Return (x, y) of the center of cell containing provided text 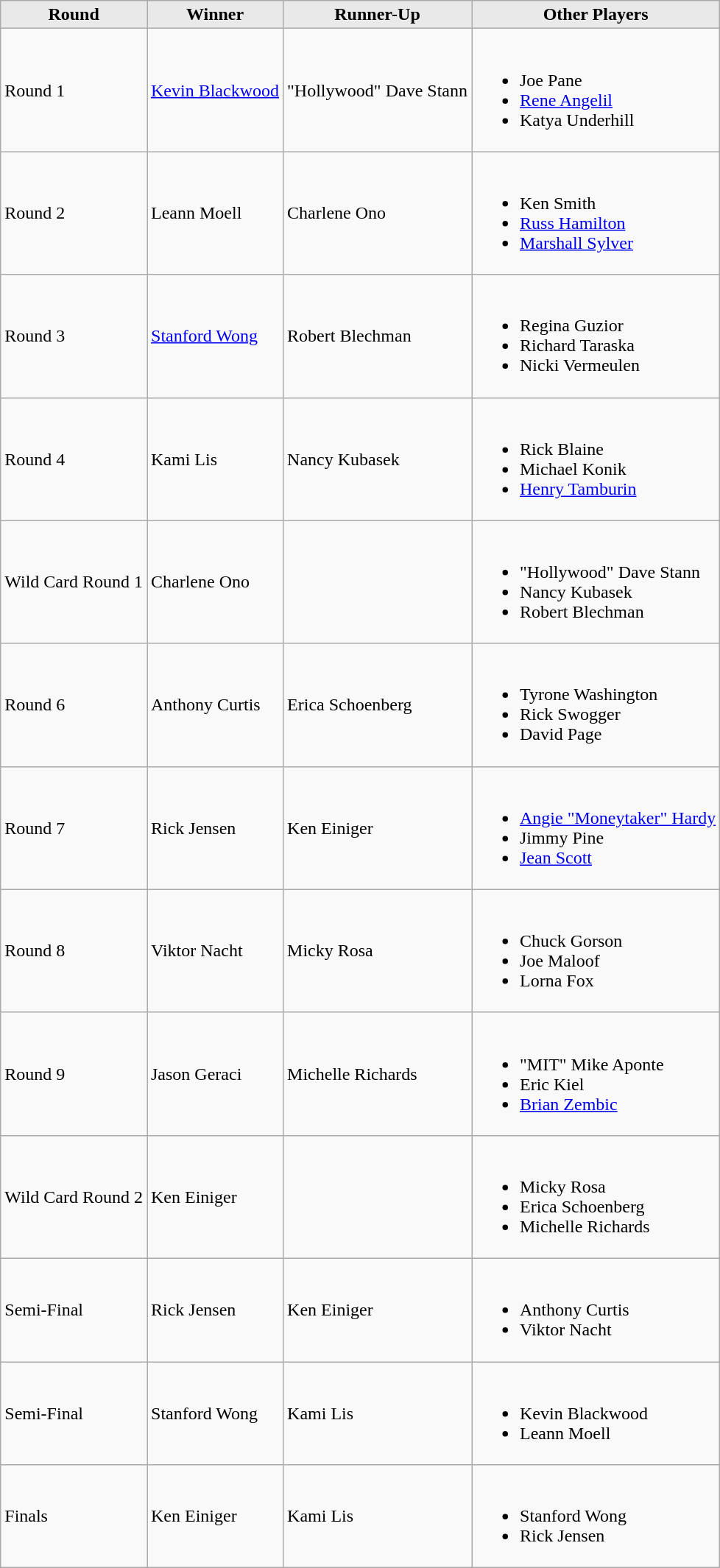
Michelle Richards (378, 1073)
Round 7 (74, 827)
"MIT" Mike AponteEric KielBrian Zembic (595, 1073)
Wild Card Round 2 (74, 1197)
Wild Card Round 1 (74, 582)
Micky RosaErica SchoenbergMichelle Richards (595, 1197)
"Hollywood" Dave Stann (378, 90)
Other Players (595, 15)
Micky Rosa (378, 951)
Round 8 (74, 951)
Nancy Kubasek (378, 459)
Robert Blechman (378, 336)
"Hollywood" Dave StannNancy KubasekRobert Blechman (595, 582)
Chuck GorsonJoe MaloofLorna Fox (595, 951)
Anthony CurtisViktor Nacht (595, 1310)
Round (74, 15)
Round 6 (74, 705)
Viktor Nacht (215, 951)
Anthony Curtis (215, 705)
Jason Geraci (215, 1073)
Erica Schoenberg (378, 705)
Winner (215, 15)
Tyrone WashingtonRick SwoggerDavid Page (595, 705)
Rick BlaineMichael KonikHenry Tamburin (595, 459)
Kevin Blackwood (215, 90)
Round 2 (74, 213)
Round 9 (74, 1073)
Round 3 (74, 336)
Finals (74, 1516)
Stanford WongRick Jensen (595, 1516)
Angie "Moneytaker" HardyJimmy PineJean Scott (595, 827)
Round 1 (74, 90)
Ken SmithRuss HamiltonMarshall Sylver (595, 213)
Runner-Up (378, 15)
Round 4 (74, 459)
Regina GuziorRichard TaraskaNicki Vermeulen (595, 336)
Leann Moell (215, 213)
Joe PaneRene AngelilKatya Underhill (595, 90)
Kevin BlackwoodLeann Moell (595, 1413)
